Find where the given text appears and provide that cell's center as (X, Y) coordinate. 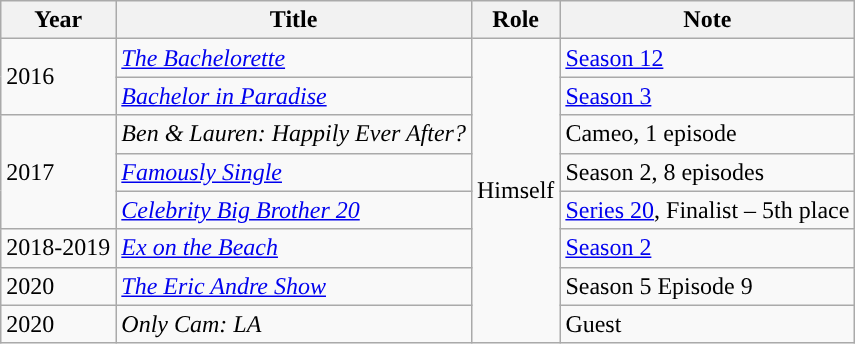
Role (515, 20)
Season 5 Episode 9 (708, 286)
2017 (58, 172)
Only Cam: LA (294, 324)
Note (708, 20)
Celebrity Big Brother 20 (294, 210)
Series 20, Finalist – 5th place (708, 210)
Ben & Lauren: Happily Ever After? (294, 134)
Guest (708, 324)
The Eric Andre Show (294, 286)
Ex on the Beach (294, 248)
Famously Single (294, 172)
Year (58, 20)
Season 3 (708, 96)
2016 (58, 77)
The Bachelorette (294, 58)
Season 2, 8 episodes (708, 172)
Bachelor in Paradise (294, 96)
Himself (515, 191)
2018-2019 (58, 248)
Season 12 (708, 58)
Season 2 (708, 248)
Title (294, 20)
Cameo, 1 episode (708, 134)
